Return (x, y) of the center of cell containing provided text 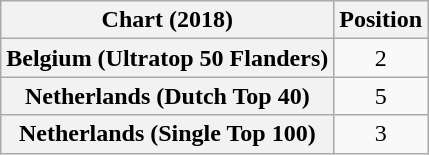
Position (381, 20)
Netherlands (Single Top 100) (168, 134)
Belgium (Ultratop 50 Flanders) (168, 58)
2 (381, 58)
Chart (2018) (168, 20)
5 (381, 96)
Netherlands (Dutch Top 40) (168, 96)
3 (381, 134)
